Pinpoint the cell where the given text exists, returning its (X, Y) midpoint coordinate. 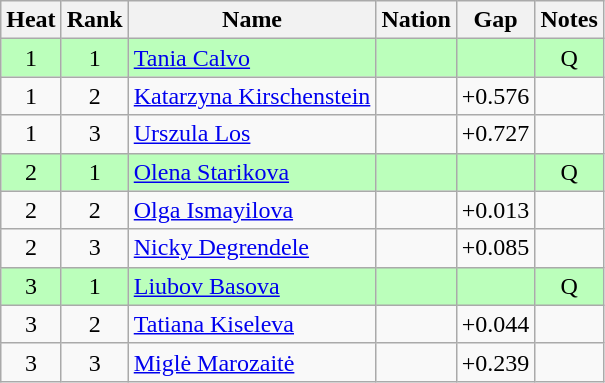
+0.013 (496, 210)
+0.576 (496, 96)
Nicky Degrendele (252, 248)
+0.727 (496, 134)
Urszula Los (252, 134)
Olga Ismayilova (252, 210)
Gap (496, 20)
Tania Calvo (252, 58)
+0.085 (496, 248)
Liubov Basova (252, 286)
Rank (94, 20)
Olena Starikova (252, 172)
+0.044 (496, 324)
Notes (569, 20)
Heat (31, 20)
Tatiana Kiseleva (252, 324)
+0.239 (496, 362)
Nation (416, 20)
Miglė Marozaitė (252, 362)
Katarzyna Kirschenstein (252, 96)
Name (252, 20)
